Return the (x, y) coordinate for the center point of the cell that contains the specified text.  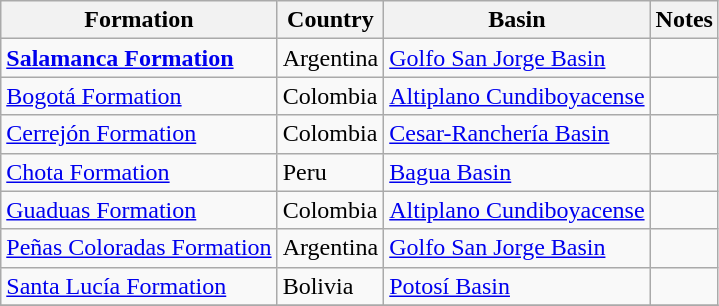
Notes (684, 20)
Bogotá Formation (139, 96)
Basin (517, 20)
Peru (330, 172)
Salamanca Formation (139, 58)
Chota Formation (139, 172)
Bolivia (330, 286)
Potosí Basin (517, 286)
Guaduas Formation (139, 210)
Cerrejón Formation (139, 134)
Country (330, 20)
Cesar-Ranchería Basin (517, 134)
Formation (139, 20)
Peñas Coloradas Formation (139, 248)
Bagua Basin (517, 172)
Santa Lucía Formation (139, 286)
